Locate the cell with the specified text and output its (X, Y) center coordinate. 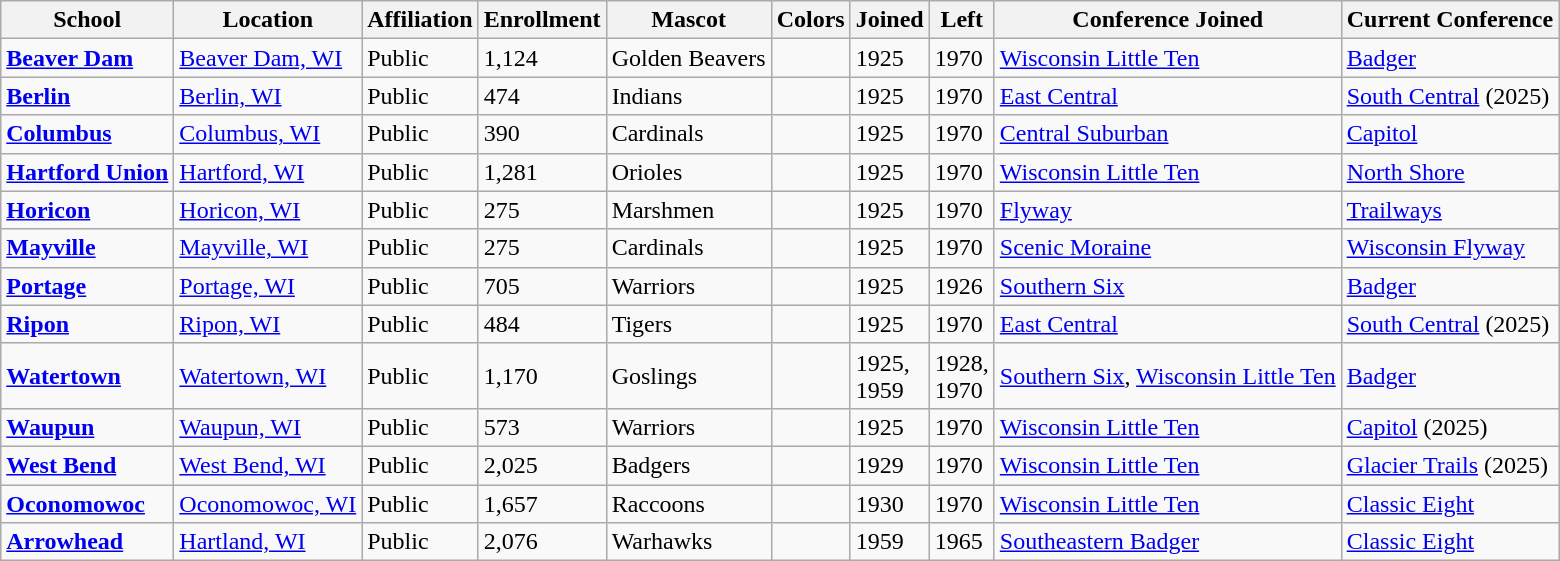
Badgers (688, 465)
Oconomowoc, WI (268, 503)
Orioles (688, 172)
1925,1959 (890, 376)
Watertown, WI (268, 376)
2,076 (542, 542)
Beaver Dam (88, 58)
Southern Six (1168, 286)
Mayville (88, 248)
1,170 (542, 376)
Joined (890, 20)
Ripon, WI (268, 324)
Oconomowoc (88, 503)
Indians (688, 96)
1930 (890, 503)
West Bend, WI (268, 465)
1965 (962, 542)
1,657 (542, 503)
Tigers (688, 324)
West Bend (88, 465)
705 (542, 286)
1,124 (542, 58)
Portage (88, 286)
Waupun, WI (268, 427)
Hartland, WI (268, 542)
North Shore (1450, 172)
Warhawks (688, 542)
Portage, WI (268, 286)
Location (268, 20)
Ripon (88, 324)
Southeastern Badger (1168, 542)
390 (542, 134)
Beaver Dam, WI (268, 58)
1928,1970 (962, 376)
Flyway (1168, 210)
Enrollment (542, 20)
Trailways (1450, 210)
Current Conference (1450, 20)
Horicon, WI (268, 210)
Berlin, WI (268, 96)
Waupun (88, 427)
Glacier Trails (2025) (1450, 465)
474 (542, 96)
Conference Joined (1168, 20)
Left (962, 20)
1,281 (542, 172)
573 (542, 427)
Hartford, WI (268, 172)
Capitol (1450, 134)
School (88, 20)
Colors (810, 20)
Scenic Moraine (1168, 248)
Columbus (88, 134)
1929 (890, 465)
Capitol (2025) (1450, 427)
Raccoons (688, 503)
1926 (962, 286)
Golden Beavers (688, 58)
2,025 (542, 465)
Berlin (88, 96)
Watertown (88, 376)
Goslings (688, 376)
484 (542, 324)
Columbus, WI (268, 134)
Mayville, WI (268, 248)
Affiliation (420, 20)
Wisconsin Flyway (1450, 248)
Central Suburban (1168, 134)
Marshmen (688, 210)
Southern Six, Wisconsin Little Ten (1168, 376)
1959 (890, 542)
Mascot (688, 20)
Hartford Union (88, 172)
Horicon (88, 210)
Arrowhead (88, 542)
